From the cell containing the given text, extract its center point as [X, Y] coordinate. 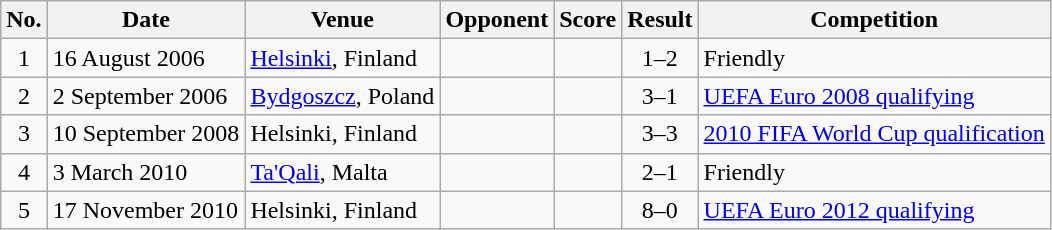
Opponent [497, 20]
3 [24, 134]
Date [146, 20]
16 August 2006 [146, 58]
2010 FIFA World Cup qualification [874, 134]
Bydgoszcz, Poland [342, 96]
Competition [874, 20]
1–2 [660, 58]
Ta'Qali, Malta [342, 172]
5 [24, 210]
10 September 2008 [146, 134]
2–1 [660, 172]
17 November 2010 [146, 210]
UEFA Euro 2008 qualifying [874, 96]
Score [588, 20]
1 [24, 58]
Result [660, 20]
2 [24, 96]
3–3 [660, 134]
8–0 [660, 210]
4 [24, 172]
UEFA Euro 2012 qualifying [874, 210]
Venue [342, 20]
3 March 2010 [146, 172]
No. [24, 20]
3–1 [660, 96]
2 September 2006 [146, 96]
